Identify which cell holds the provided text, then report its (x, y) central coordinate. 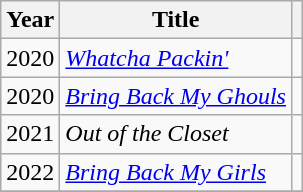
Year (30, 20)
Bring Back My Ghouls (176, 96)
Whatcha Packin' (176, 58)
Out of the Closet (176, 134)
Title (176, 20)
2021 (30, 134)
Bring Back My Girls (176, 172)
2022 (30, 172)
